Capture the cell that displays the provided text and extract its [x, y] central coordinate. 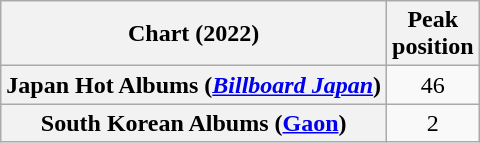
Chart (2022) [194, 34]
Peakposition [433, 34]
2 [433, 123]
46 [433, 85]
Japan Hot Albums (Billboard Japan) [194, 85]
South Korean Albums (Gaon) [194, 123]
